Locate the cell with the specified text and output its (x, y) center coordinate. 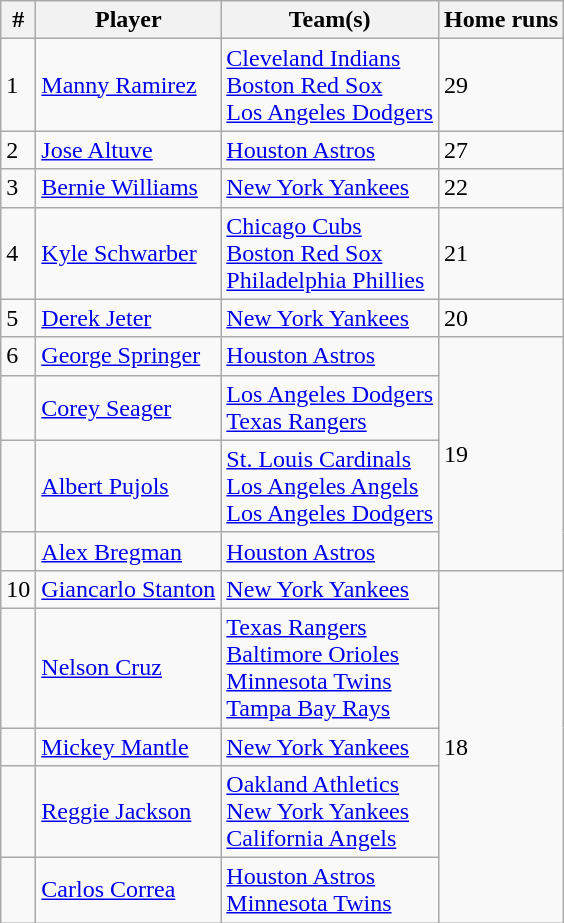
Giancarlo Stanton (128, 589)
1 (18, 85)
18 (502, 746)
22 (502, 188)
Houston AstrosMinnesota Twins (330, 890)
2 (18, 150)
George Springer (128, 356)
21 (502, 253)
Cleveland IndiansBoston Red SoxLos Angeles Dodgers (330, 85)
Manny Ramirez (128, 85)
Reggie Jackson (128, 812)
Home runs (502, 20)
4 (18, 253)
Corey Seager (128, 408)
29 (502, 85)
Mickey Mantle (128, 747)
3 (18, 188)
27 (502, 150)
Jose Altuve (128, 150)
St. Louis CardinalsLos Angeles AngelsLos Angeles Dodgers (330, 486)
20 (502, 318)
Team(s) (330, 20)
Texas RangersBaltimore OriolesMinnesota TwinsTampa Bay Rays (330, 668)
6 (18, 356)
Bernie Williams (128, 188)
Derek Jeter (128, 318)
Oakland AthleticsNew York YankeesCalifornia Angels (330, 812)
5 (18, 318)
Alex Bregman (128, 551)
Los Angeles DodgersTexas Rangers (330, 408)
Kyle Schwarber (128, 253)
Carlos Correa (128, 890)
19 (502, 454)
10 (18, 589)
# (18, 20)
Chicago CubsBoston Red SoxPhiladelphia Phillies (330, 253)
Albert Pujols (128, 486)
Player (128, 20)
Nelson Cruz (128, 668)
